Identify which cell holds the provided text, then report its [X, Y] central coordinate. 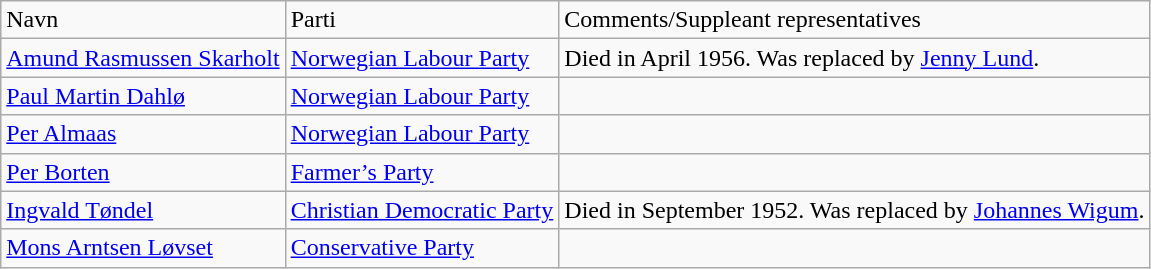
Farmer’s Party [422, 172]
Per Almaas [143, 134]
Died in September 1952. Was replaced by Johannes Wigum. [854, 210]
Amund Rasmussen Skarholt [143, 58]
Parti [422, 20]
Comments/Suppleant representatives [854, 20]
Per Borten [143, 172]
Conservative Party [422, 248]
Died in April 1956. Was replaced by Jenny Lund. [854, 58]
Christian Democratic Party [422, 210]
Ingvald Tøndel [143, 210]
Navn [143, 20]
Paul Martin Dahlø [143, 96]
Mons Arntsen Løvset [143, 248]
